From the cell containing the given text, extract its center point as (x, y) coordinate. 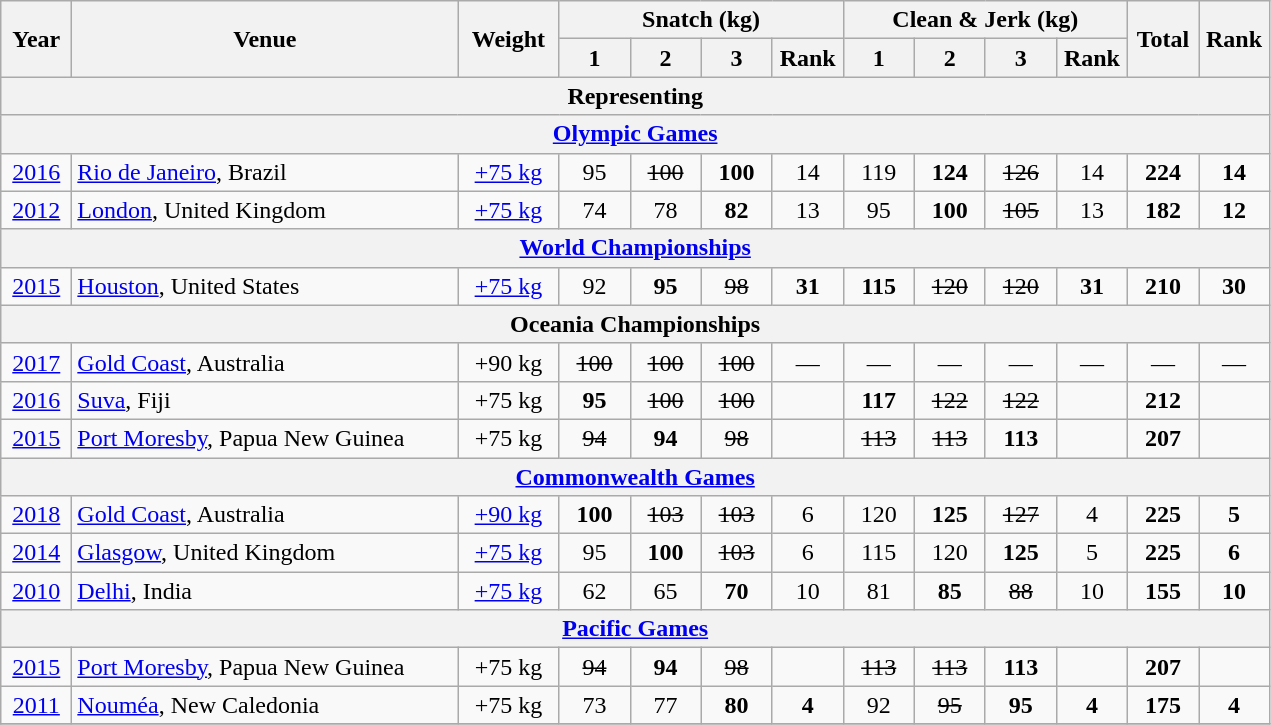
126 (1020, 172)
124 (950, 172)
Pacific Games (636, 629)
65 (666, 591)
2014 (36, 553)
82 (736, 210)
Delhi, India (265, 591)
127 (1020, 515)
Year (36, 39)
Olympic Games (636, 134)
Nouméa, New Caledonia (265, 705)
85 (950, 591)
2012 (36, 210)
Houston, United States (265, 286)
Snatch (kg) (701, 20)
Suva, Fiji (265, 400)
Commonwealth Games (636, 477)
Venue (265, 39)
105 (1020, 210)
Total (1162, 39)
Weight (508, 39)
77 (666, 705)
World Championships (636, 248)
2018 (36, 515)
117 (878, 400)
Glasgow, United Kingdom (265, 553)
London, United Kingdom (265, 210)
78 (666, 210)
175 (1162, 705)
155 (1162, 591)
224 (1162, 172)
73 (594, 705)
212 (1162, 400)
Representing (636, 96)
Clean & Jerk (kg) (985, 20)
119 (878, 172)
2010 (36, 591)
80 (736, 705)
182 (1162, 210)
81 (878, 591)
2011 (36, 705)
210 (1162, 286)
12 (1234, 210)
62 (594, 591)
70 (736, 591)
Oceania Championships (636, 324)
Rio de Janeiro, Brazil (265, 172)
30 (1234, 286)
2017 (36, 362)
74 (594, 210)
88 (1020, 591)
